Return (x, y) of the center of cell containing provided text 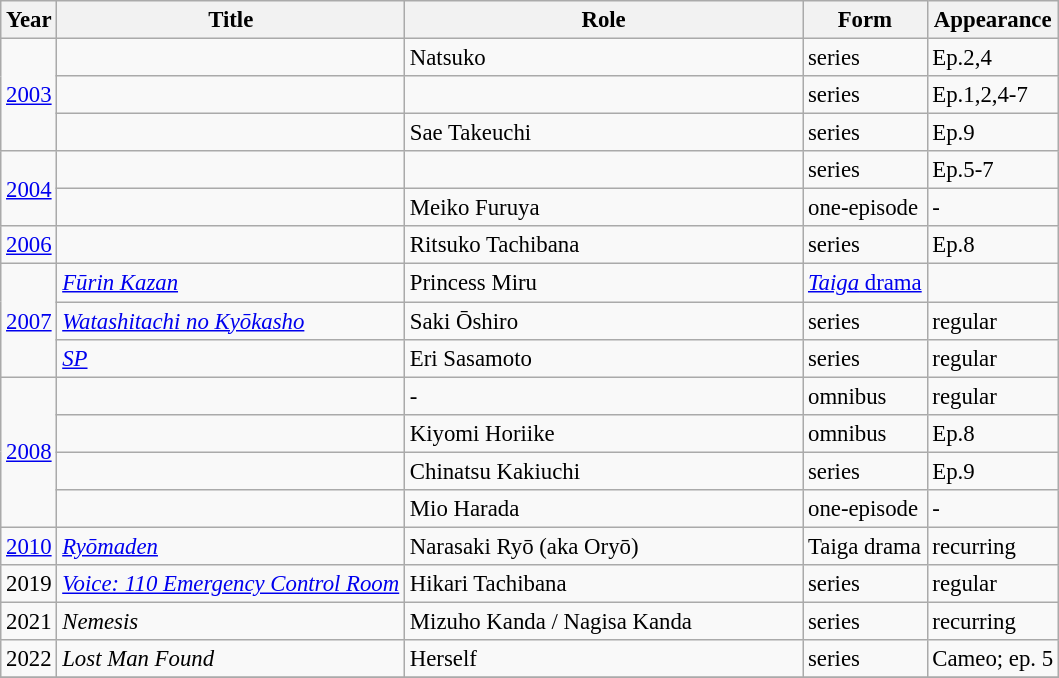
SP (231, 358)
Cameo; ep. 5 (992, 659)
2008 (29, 452)
Ep.2,4 (992, 58)
Kiyomi Horiike (604, 433)
Chinatsu Kakiuchi (604, 471)
2007 (29, 320)
2010 (29, 546)
Princess Miru (604, 283)
Ryōmaden (231, 546)
Mio Harada (604, 509)
Fūrin Kazan (231, 283)
Natsuko (604, 58)
Saki Ōshiro (604, 321)
Sae Takeuchi (604, 133)
Nemesis (231, 621)
Lost Man Found (231, 659)
2019 (29, 584)
2003 (29, 96)
Eri Sasamoto (604, 358)
Herself (604, 659)
2004 (29, 188)
Mizuho Kanda / Nagisa Kanda (604, 621)
2021 (29, 621)
Title (231, 20)
Ritsuko Tachibana (604, 245)
Appearance (992, 20)
Watashitachi no Kyōkasho (231, 321)
Ep.1,2,4-7 (992, 95)
Narasaki Ryō (aka Oryō) (604, 546)
Meiko Furuya (604, 208)
Role (604, 20)
2022 (29, 659)
Year (29, 20)
Voice: 110 Emergency Control Room (231, 584)
Ep.5-7 (992, 170)
2006 (29, 245)
Form (865, 20)
Hikari Tachibana (604, 584)
